Identify which cell holds the provided text, then report its (X, Y) central coordinate. 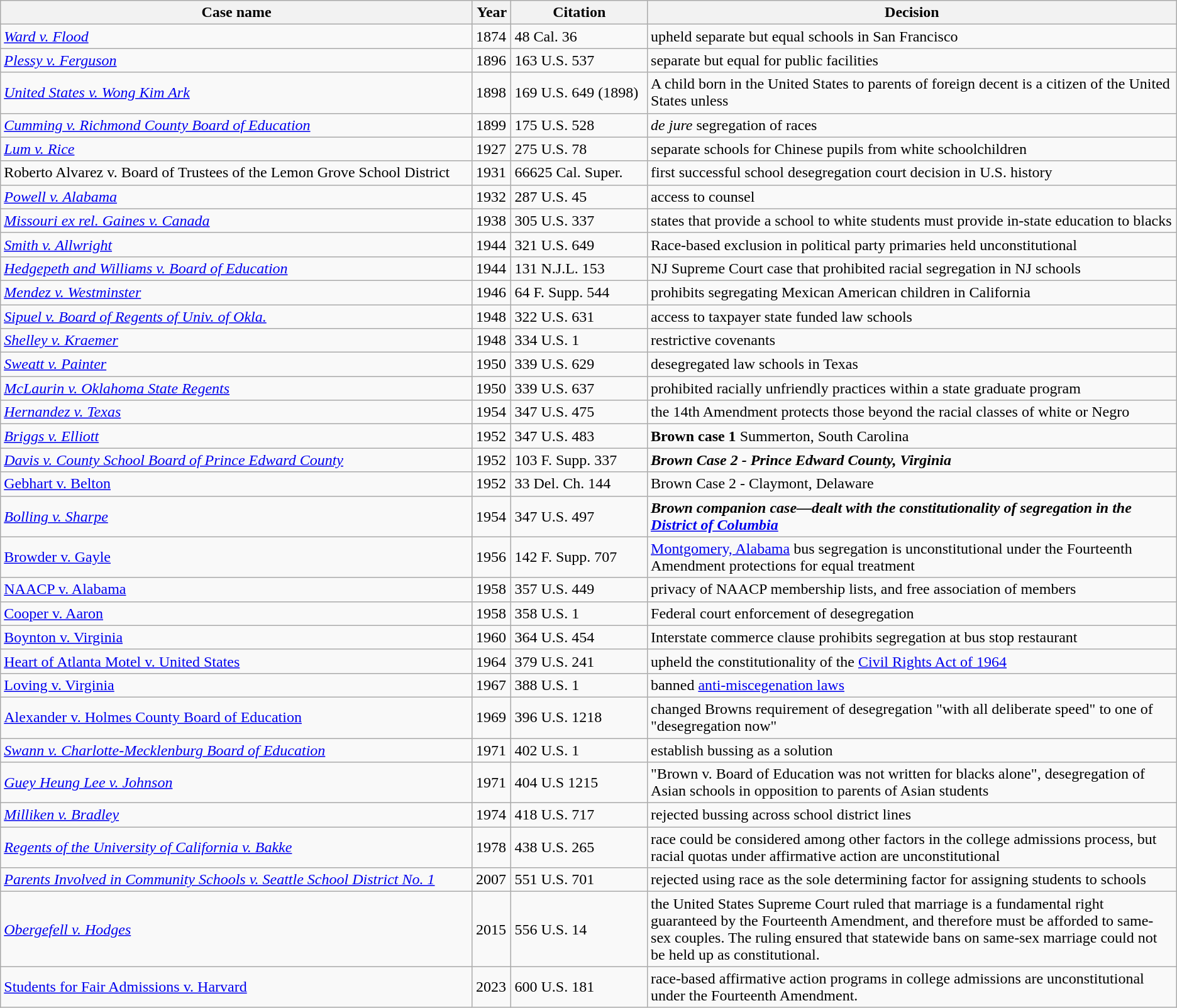
Guey Heung Lee v. Johnson (236, 783)
64 F. Supp. 544 (580, 292)
1974 (492, 815)
2023 (492, 987)
Year (492, 13)
600 U.S. 181 (580, 987)
1938 (492, 221)
551 U.S. 701 (580, 880)
339 U.S. 629 (580, 364)
Regents of the University of California v. Bakke (236, 847)
438 U.S. 265 (580, 847)
"Brown v. Board of Education was not written for blacks alone", desegregation of Asian schools in opposition to parents of Asian students (912, 783)
1946 (492, 292)
separate schools for Chinese pupils from white schoolchildren (912, 149)
2007 (492, 880)
Brown Case 2 - Claymont, Delaware (912, 484)
1960 (492, 637)
364 U.S. 454 (580, 637)
2015 (492, 929)
Hernandez v. Texas (236, 412)
Browder v. Gayle (236, 557)
Parents Involved in Community Schools v. Seattle School District No. 1 (236, 880)
Powell v. Alabama (236, 197)
Briggs v. Elliott (236, 436)
169 U.S. 649 (1898) (580, 93)
347 U.S. 483 (580, 436)
Plessy v. Ferguson (236, 60)
Heart of Atlanta Motel v. United States (236, 661)
Swann v. Charlotte-Mecklenburg Board of Education (236, 750)
race could be considered among other factors in the college admissions process, but racial quotas under affirmative action are unconstitutional (912, 847)
desegregated law schools in Texas (912, 364)
Roberto Alvarez v. Board of Trustees of the Lemon Grove School District (236, 173)
NAACP v. Alabama (236, 589)
Cumming v. Richmond County Board of Education (236, 125)
changed Browns requirement of desegregation "with all deliberate speed" to one of "desegregation now" (912, 718)
347 U.S. 475 (580, 412)
347 U.S. 497 (580, 517)
321 U.S. 649 (580, 244)
1967 (492, 685)
1896 (492, 60)
556 U.S. 14 (580, 929)
Missouri ex rel. Gaines v. Canada (236, 221)
334 U.S. 1 (580, 341)
separate but equal for public facilities (912, 60)
66625 Cal. Super. (580, 173)
Case name (236, 13)
1964 (492, 661)
United States v. Wong Kim Ark (236, 93)
1899 (492, 125)
Race-based exclusion in political party primaries held unconstitutional (912, 244)
357 U.S. 449 (580, 589)
race-based affirmative action programs in college admissions are unconstitutional under the Fourteenth Amendment. (912, 987)
prohibited racially unfriendly practices within a state graduate program (912, 388)
1898 (492, 93)
de jure segregation of races (912, 125)
Smith v. Allwright (236, 244)
Brown Case 2 - Prince Edward County, Virginia (912, 460)
396 U.S. 1218 (580, 718)
Loving v. Virginia (236, 685)
1956 (492, 557)
Obergefell v. Hodges (236, 929)
access to counsel (912, 197)
33 Del. Ch. 144 (580, 484)
prohibits segregating Mexican American children in California (912, 292)
Mendez v. Westminster (236, 292)
Brown case 1 Summerton, South Carolina (912, 436)
402 U.S. 1 (580, 750)
Sipuel v. Board of Regents of Univ. of Okla. (236, 316)
Davis v. County School Board of Prince Edward County (236, 460)
103 F. Supp. 337 (580, 460)
upheld the constitutionality of the Civil Rights Act of 1964 (912, 661)
rejected bussing across school district lines (912, 815)
1931 (492, 173)
upheld separate but equal schools in San Francisco (912, 36)
1927 (492, 149)
339 U.S. 637 (580, 388)
379 U.S. 241 (580, 661)
access to taxpayer state funded law schools (912, 316)
287 U.S. 45 (580, 197)
142 F. Supp. 707 (580, 557)
Boynton v. Virginia (236, 637)
Lum v. Rice (236, 149)
48 Cal. 36 (580, 36)
restrictive covenants (912, 341)
275 U.S. 78 (580, 149)
Bolling v. Sharpe (236, 517)
Federal court enforcement of desegregation (912, 613)
Gebhart v. Belton (236, 484)
the 14th Amendment protects those beyond the racial classes of white or Negro (912, 412)
Shelley v. Kraemer (236, 341)
1874 (492, 36)
358 U.S. 1 (580, 613)
rejected using race as the sole determining factor for assigning students to schools (912, 880)
Montgomery, Alabama bus segregation is unconstitutional under the Fourteenth Amendment protections for equal treatment (912, 557)
322 U.S. 631 (580, 316)
privacy of NAACP membership lists, and free association of members (912, 589)
establish bussing as a solution (912, 750)
A child born in the United States to parents of foreign decent is a citizen of the United States unless (912, 93)
Cooper v. Aaron (236, 613)
175 U.S. 528 (580, 125)
163 U.S. 537 (580, 60)
1978 (492, 847)
Interstate commerce clause prohibits segregation at bus stop restaurant (912, 637)
banned anti-miscegenation laws (912, 685)
McLaurin v. Oklahoma State Regents (236, 388)
305 U.S. 337 (580, 221)
Sweatt v. Painter (236, 364)
418 U.S. 717 (580, 815)
Students for Fair Admissions v. Harvard (236, 987)
Brown companion case—dealt with the constitutionality of segregation in the District of Columbia (912, 517)
388 U.S. 1 (580, 685)
1932 (492, 197)
Hedgepeth and Williams v. Board of Education (236, 268)
Citation (580, 13)
131 N.J.L. 153 (580, 268)
NJ Supreme Court case that prohibited racial segregation in NJ schools (912, 268)
first successful school desegregation court decision in U.S. history (912, 173)
Milliken v. Bradley (236, 815)
Decision (912, 13)
Ward v. Flood (236, 36)
Alexander v. Holmes County Board of Education (236, 718)
1969 (492, 718)
states that provide a school to white students must provide in-state education to blacks (912, 221)
404 U.S 1215 (580, 783)
